For the text-containing cell, return its midpoint in [X, Y] coordinate format. 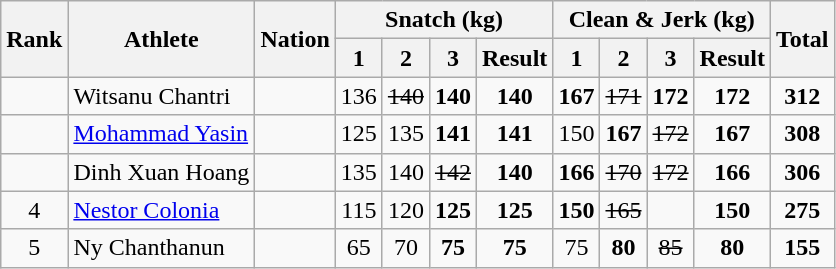
Athlete [162, 39]
Ny Chanthanun [162, 248]
308 [802, 134]
Witsanu Chantri [162, 96]
170 [624, 172]
142 [452, 172]
312 [802, 96]
4 [34, 210]
Clean & Jerk (kg) [662, 20]
275 [802, 210]
155 [802, 248]
306 [802, 172]
165 [624, 210]
Nation [295, 39]
Mohammad Yasin [162, 134]
85 [670, 248]
171 [624, 96]
Dinh Xuan Hoang [162, 172]
Rank [34, 39]
65 [358, 248]
120 [406, 210]
Snatch (kg) [444, 20]
Total [802, 39]
136 [358, 96]
5 [34, 248]
Nestor Colonia [162, 210]
70 [406, 248]
115 [358, 210]
